Extract the (x, y) coordinate from the center of the cell holding the provided text.  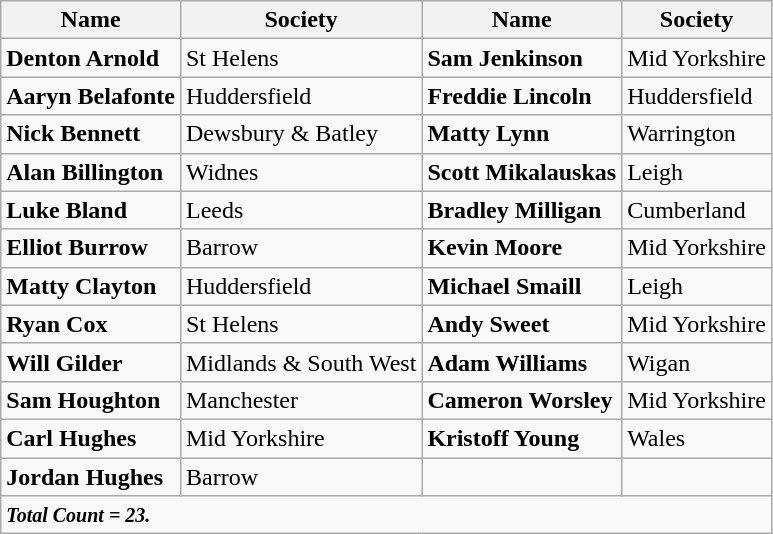
Wigan (697, 362)
Nick Bennett (91, 134)
Denton Arnold (91, 58)
Alan Billington (91, 172)
Scott Mikalauskas (522, 172)
Warrington (697, 134)
Matty Lynn (522, 134)
Michael Smaill (522, 286)
Kristoff Young (522, 438)
Matty Clayton (91, 286)
Andy Sweet (522, 324)
Elliot Burrow (91, 248)
Adam Williams (522, 362)
Sam Jenkinson (522, 58)
Freddie Lincoln (522, 96)
Manchester (300, 400)
Cameron Worsley (522, 400)
Sam Houghton (91, 400)
Cumberland (697, 210)
Aaryn Belafonte (91, 96)
Jordan Hughes (91, 477)
Bradley Milligan (522, 210)
Total Count = 23. (386, 515)
Wales (697, 438)
Dewsbury & Batley (300, 134)
Midlands & South West (300, 362)
Will Gilder (91, 362)
Carl Hughes (91, 438)
Widnes (300, 172)
Luke Bland (91, 210)
Ryan Cox (91, 324)
Kevin Moore (522, 248)
Leeds (300, 210)
